From the cell containing the given text, extract its center point as (X, Y) coordinate. 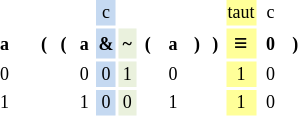
≡ (241, 43)
taut (241, 13)
~ (127, 43)
& (106, 43)
